Output the (x, y) coordinate of the center of the cell containing the given text.  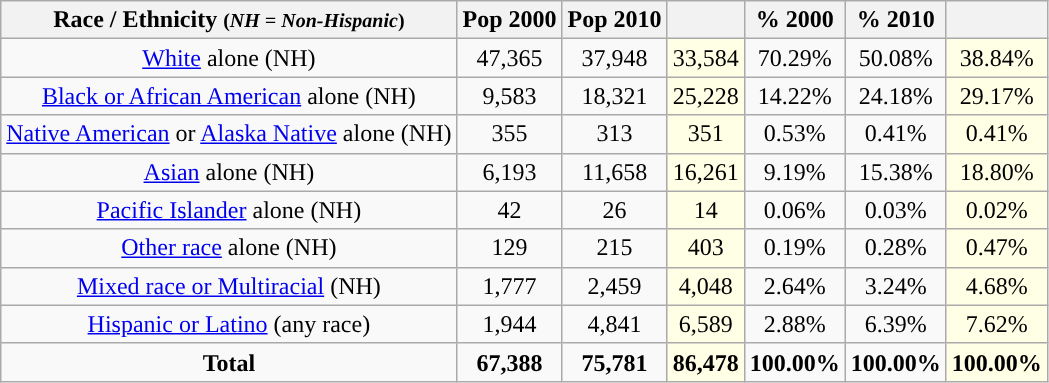
25,228 (706, 96)
403 (706, 248)
47,365 (510, 58)
4,841 (614, 324)
129 (510, 248)
% 2010 (896, 20)
215 (614, 248)
313 (614, 134)
16,261 (706, 172)
0.19% (794, 248)
29.17% (996, 96)
67,388 (510, 362)
4,048 (706, 286)
0.28% (896, 248)
6.39% (896, 324)
14 (706, 210)
Asian alone (NH) (229, 172)
6,193 (510, 172)
15.38% (896, 172)
6,589 (706, 324)
Mixed race or Multiracial (NH) (229, 286)
70.29% (794, 58)
11,658 (614, 172)
2.88% (794, 324)
37,948 (614, 58)
18.80% (996, 172)
White alone (NH) (229, 58)
1,944 (510, 324)
3.24% (896, 286)
9.19% (794, 172)
Race / Ethnicity (NH = Non-Hispanic) (229, 20)
33,584 (706, 58)
0.03% (896, 210)
2.64% (794, 286)
Pacific Islander alone (NH) (229, 210)
0.02% (996, 210)
24.18% (896, 96)
355 (510, 134)
0.06% (794, 210)
1,777 (510, 286)
Native American or Alaska Native alone (NH) (229, 134)
86,478 (706, 362)
2,459 (614, 286)
Hispanic or Latino (any race) (229, 324)
Black or African American alone (NH) (229, 96)
Other race alone (NH) (229, 248)
14.22% (794, 96)
18,321 (614, 96)
38.84% (996, 58)
4.68% (996, 286)
351 (706, 134)
26 (614, 210)
% 2000 (794, 20)
Total (229, 362)
50.08% (896, 58)
42 (510, 210)
Pop 2010 (614, 20)
7.62% (996, 324)
Pop 2000 (510, 20)
0.47% (996, 248)
75,781 (614, 362)
9,583 (510, 96)
0.53% (794, 134)
